Pinpoint the cell where the given text exists, returning its [X, Y] midpoint coordinate. 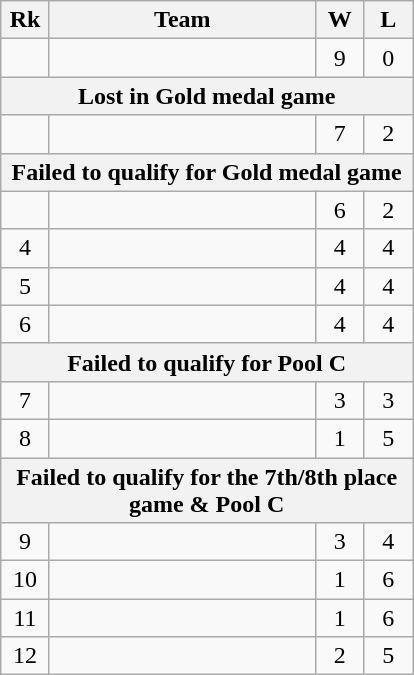
W [340, 20]
Rk [26, 20]
Lost in Gold medal game [207, 96]
L [388, 20]
0 [388, 58]
11 [26, 618]
Failed to qualify for the 7th/8th place game & Pool C [207, 490]
12 [26, 656]
Failed to qualify for Pool C [207, 362]
Team [182, 20]
8 [26, 438]
Failed to qualify for Gold medal game [207, 172]
10 [26, 580]
